Find where the given text appears and provide that cell's center as [x, y] coordinate. 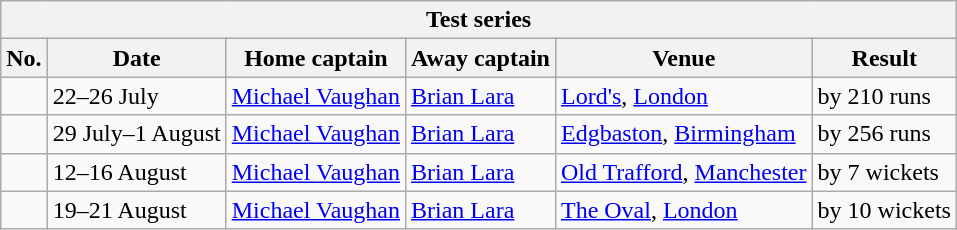
12–16 August [136, 172]
Lord's, London [684, 96]
by 7 wickets [884, 172]
Venue [684, 58]
Home captain [316, 58]
Test series [479, 20]
Result [884, 58]
29 July–1 August [136, 134]
The Oval, London [684, 210]
22–26 July [136, 96]
19–21 August [136, 210]
by 10 wickets [884, 210]
Date [136, 58]
No. [24, 58]
by 256 runs [884, 134]
by 210 runs [884, 96]
Edgbaston, Birmingham [684, 134]
Old Trafford, Manchester [684, 172]
Away captain [480, 58]
